Scan for the cell matching the given text and deliver its (X, Y) coordinate at center. 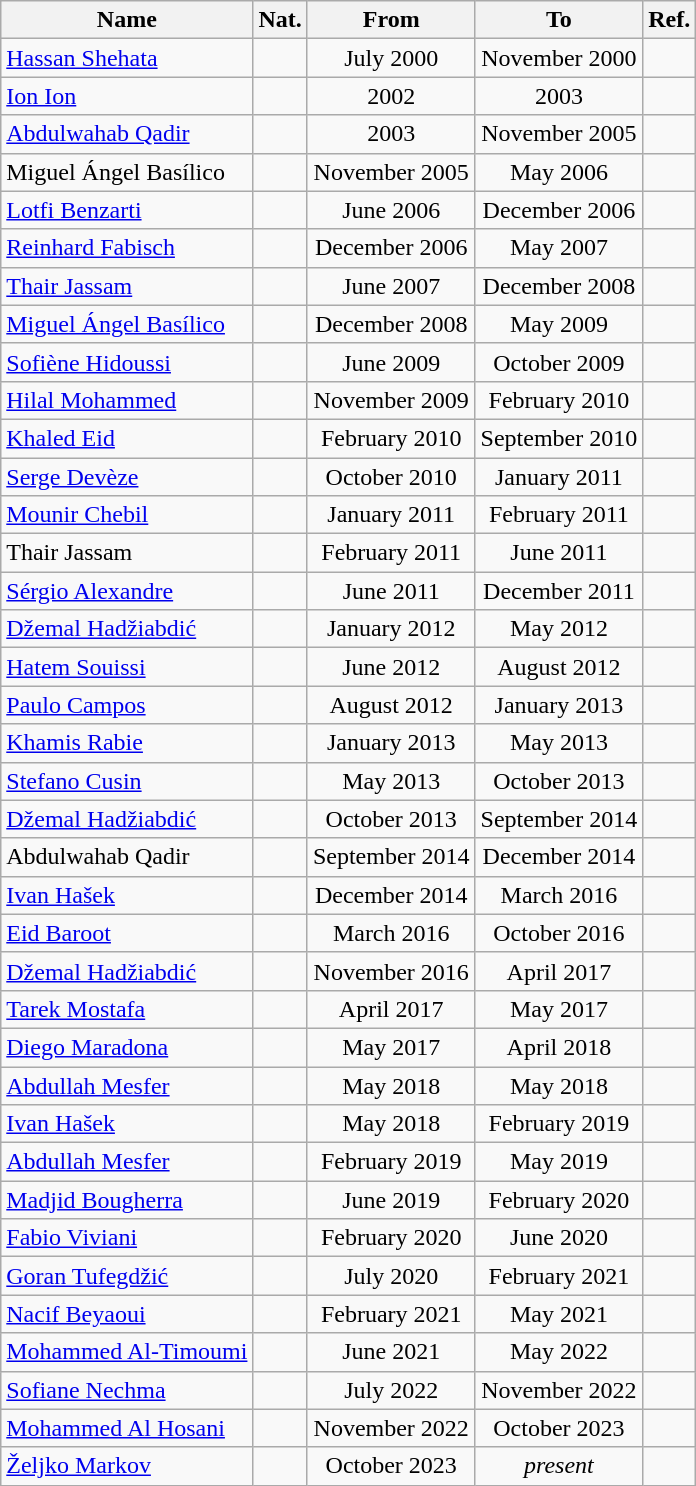
January 2012 (391, 629)
May 2019 (559, 1162)
October 2010 (391, 477)
Khaled Eid (127, 438)
November 2009 (391, 400)
Khamis Rabie (127, 743)
To (559, 20)
Name (127, 20)
Hatem Souissi (127, 667)
Reinhard Fabisch (127, 248)
June 2007 (391, 286)
Diego Maradona (127, 1047)
June 2006 (391, 210)
Nacif Beyaoui (127, 1314)
Ref. (670, 20)
Mohammed Al Hosani (127, 1428)
May 2007 (559, 248)
May 2021 (559, 1314)
Sofiane Nechma (127, 1390)
Serge Devèze (127, 477)
Ion Ion (127, 96)
Nat. (280, 20)
June 2019 (391, 1200)
Željko Markov (127, 1466)
November 2000 (559, 58)
November 2016 (391, 971)
Paulo Campos (127, 705)
Hassan Shehata (127, 58)
July 2020 (391, 1276)
Stefano Cusin (127, 781)
present (559, 1466)
Sofiène Hidoussi (127, 362)
July 2022 (391, 1390)
Lotfi Benzarti (127, 210)
July 2000 (391, 58)
Goran Tufegdžić (127, 1276)
June 2020 (559, 1238)
Madjid Bougherra (127, 1200)
Sérgio Alexandre (127, 591)
Mounir Chebil (127, 515)
Tarek Mostafa (127, 1009)
October 2009 (559, 362)
From (391, 20)
May 2012 (559, 629)
Fabio Viviani (127, 1238)
April 2018 (559, 1047)
2002 (391, 96)
June 2021 (391, 1352)
September 2010 (559, 438)
December 2011 (559, 591)
October 2016 (559, 933)
Mohammed Al-Timoumi (127, 1352)
May 2022 (559, 1352)
May 2009 (559, 324)
May 2006 (559, 172)
Eid Baroot (127, 933)
June 2009 (391, 362)
Hilal Mohammed (127, 400)
June 2012 (391, 667)
